Detect which cell encompasses the target text, then output its (X, Y) center coordinate. 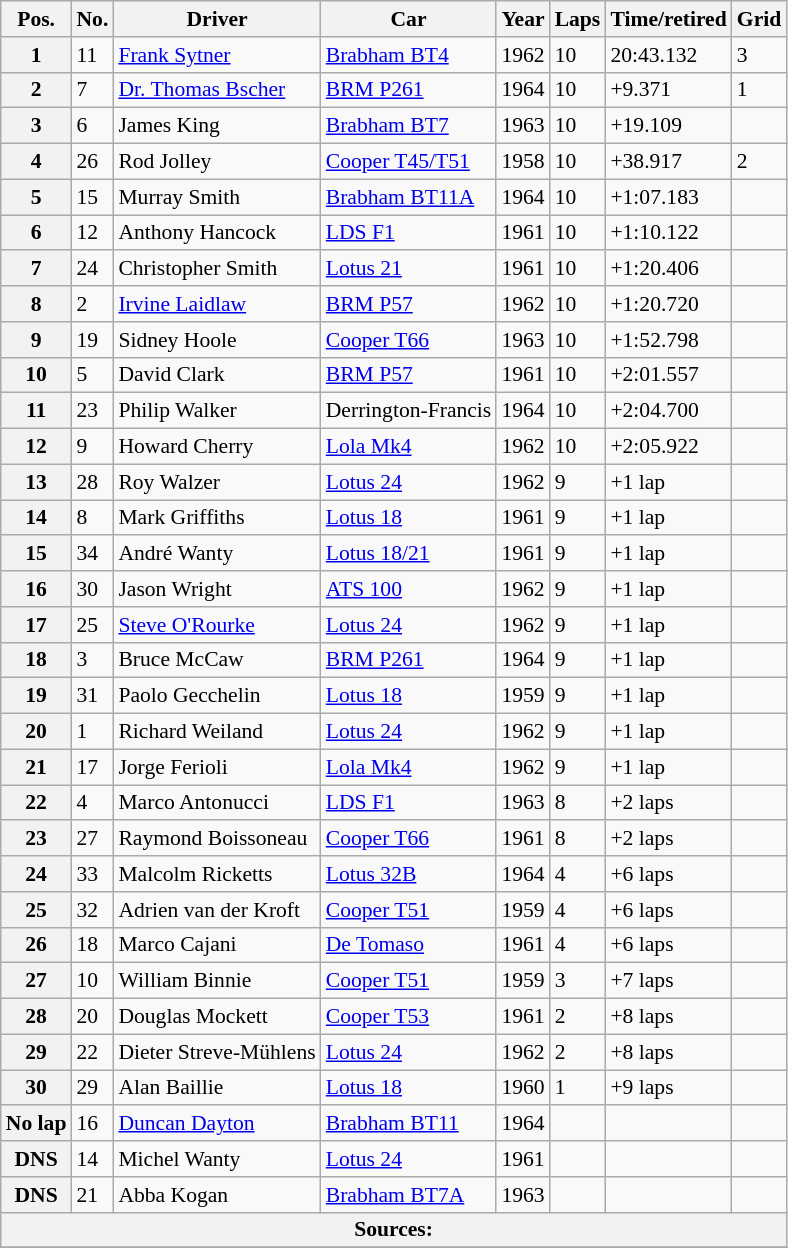
Paolo Gecchelin (216, 696)
Raymond Boissoneau (216, 839)
Sources: (394, 1230)
13 (36, 482)
+2:04.700 (668, 411)
Michel Wanty (216, 1159)
+1:10.122 (668, 233)
James King (216, 126)
1958 (522, 162)
Roy Walzer (216, 482)
Frank Sytner (216, 55)
+1:20.406 (668, 269)
Brabham BT11 (409, 1124)
Douglas Mockett (216, 1017)
+9 laps (668, 1088)
Brabham BT11A (409, 197)
+7 laps (668, 981)
Derrington-Francis (409, 411)
William Binnie (216, 981)
Alan Baillie (216, 1088)
33 (92, 874)
Bruce McCaw (216, 660)
Adrien van der Kroft (216, 910)
+9.371 (668, 90)
Mark Griffiths (216, 518)
Murray Smith (216, 197)
34 (92, 554)
Rod Jolley (216, 162)
20:43.132 (668, 55)
Duncan Dayton (216, 1124)
Marco Cajani (216, 945)
Anthony Hancock (216, 233)
No. (92, 19)
Dr. Thomas Bscher (216, 90)
Time/retired (668, 19)
Lotus 21 (409, 269)
+1:20.720 (668, 304)
31 (92, 696)
1960 (522, 1088)
Marco Antonucci (216, 803)
No lap (36, 1124)
Brabham BT7 (409, 126)
Laps (578, 19)
+19.109 (668, 126)
Lotus 18/21 (409, 554)
Grid (760, 19)
32 (92, 910)
+38.917 (668, 162)
Driver (216, 19)
Lotus 32B (409, 874)
+2:05.922 (668, 447)
Dieter Streve-Mühlens (216, 1052)
Brabham BT4 (409, 55)
+1:52.798 (668, 340)
André Wanty (216, 554)
Christopher Smith (216, 269)
David Clark (216, 375)
Richard Weiland (216, 732)
Malcolm Ricketts (216, 874)
Year (522, 19)
De Tomaso (409, 945)
Car (409, 19)
Cooper T53 (409, 1017)
Pos. (36, 19)
Philip Walker (216, 411)
Sidney Hoole (216, 340)
Jason Wright (216, 589)
Irvine Laidlaw (216, 304)
Abba Kogan (216, 1195)
ATS 100 (409, 589)
Brabham BT7A (409, 1195)
Howard Cherry (216, 447)
+1:07.183 (668, 197)
Cooper T45/T51 (409, 162)
Steve O'Rourke (216, 625)
+2:01.557 (668, 375)
Jorge Ferioli (216, 767)
